Output the (x, y) coordinate of the center of the cell containing the given text.  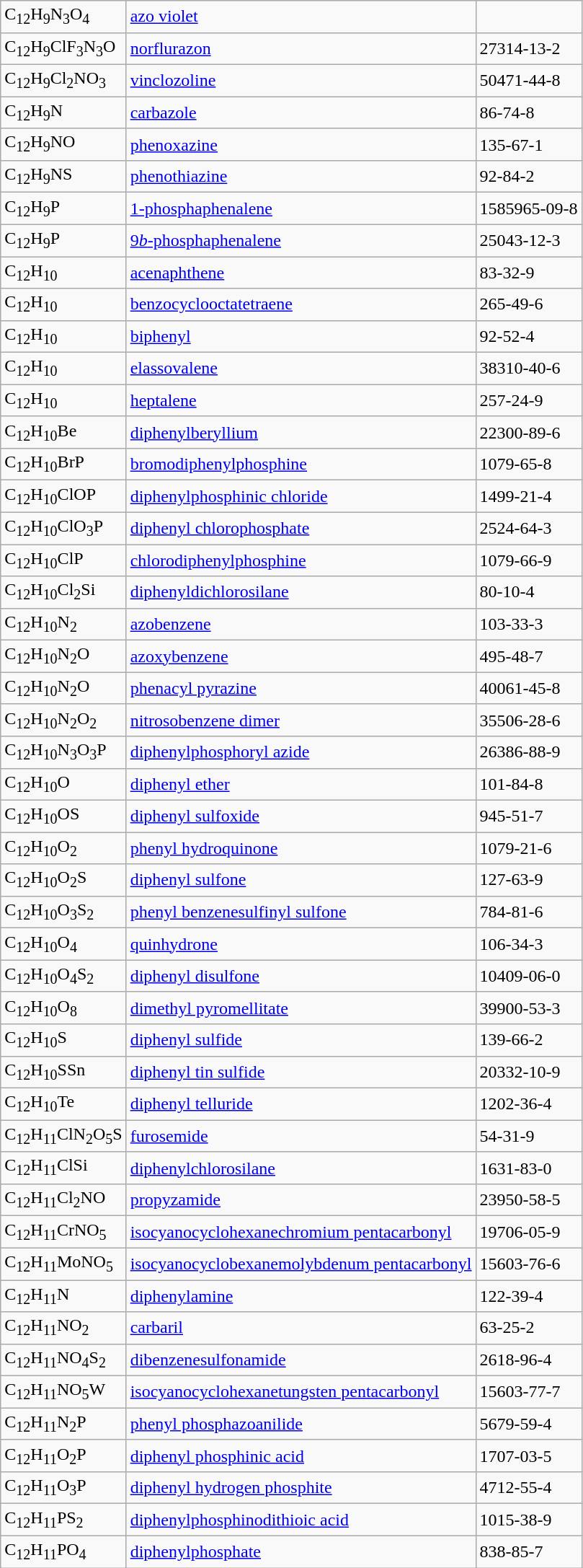
C12H9NS (63, 176)
C12H10OS (63, 816)
101-84-8 (529, 784)
C12H9ClF3N3O (63, 48)
784-81-6 (529, 912)
diphenyl telluride (301, 1104)
50471-44-8 (529, 80)
257-24-9 (529, 400)
92-84-2 (529, 176)
bromodiphenylphosphine (301, 464)
C12H10O4S2 (63, 976)
80-10-4 (529, 592)
106-34-3 (529, 944)
diphenyl sulfone (301, 880)
phenyl hydroquinone (301, 848)
C12H10Cl2Si (63, 592)
C12H11PS2 (63, 1520)
phenyl benzenesulfinyl sulfone (301, 912)
C12H11CrNO5 (63, 1232)
C12H10BrP (63, 464)
diphenylphosphate (301, 1551)
135-67-1 (529, 144)
C12H9Cl2NO3 (63, 80)
945-51-7 (529, 816)
19706-05-9 (529, 1232)
propyzamide (301, 1199)
dimethyl pyromellitate (301, 1008)
C12H10S (63, 1040)
15603-77-7 (529, 1392)
127-63-9 (529, 880)
C12H11ClSi (63, 1168)
2524-64-3 (529, 528)
1585965-09-8 (529, 208)
chlorodiphenylphosphine (301, 560)
diphenyl sulfoxide (301, 816)
diphenyl hydrogen phosphite (301, 1488)
isocyanocyclobexanemolybdenum pentacarbonyl (301, 1264)
1631-83-0 (529, 1168)
C12H10N2O2 (63, 720)
C12H10O2 (63, 848)
1499-21-4 (529, 496)
diphenylberyllium (301, 432)
20332-10-9 (529, 1072)
63-25-2 (529, 1328)
phenoxazine (301, 144)
C12H11N (63, 1295)
35506-28-6 (529, 720)
C12H11Cl2NO (63, 1199)
C12H9N (63, 113)
C12H10O (63, 784)
23950-58-5 (529, 1199)
495-48-7 (529, 656)
1707-03-5 (529, 1455)
azoxybenzene (301, 656)
C12H11NO2 (63, 1328)
C12H10O2S (63, 880)
C12H10Te (63, 1104)
elassovalene (301, 369)
norflurazon (301, 48)
C12H11NO4S2 (63, 1360)
phenothiazine (301, 176)
isocyanocyclohexanechromium pentacarbonyl (301, 1232)
22300-89-6 (529, 432)
26386-88-9 (529, 752)
265-49-6 (529, 304)
acenaphthene (301, 273)
10409-06-0 (529, 976)
phenacyl pyrazine (301, 688)
C12H11NO5W (63, 1392)
isocyanocyclohexanetungsten pentacarbonyl (301, 1392)
C12H10N3O3P (63, 752)
1079-21-6 (529, 848)
diphenyldichlorosilane (301, 592)
benzocyclooctatetraene (301, 304)
diphenylchlorosilane (301, 1168)
dibenzenesulfonamide (301, 1360)
C12H11MoNO5 (63, 1264)
C12H10O3S2 (63, 912)
4712-55-4 (529, 1488)
1202-36-4 (529, 1104)
carbazole (301, 113)
diphenyl tin sulfide (301, 1072)
diphenylphosphinodithioic acid (301, 1520)
1079-65-8 (529, 464)
1079-66-9 (529, 560)
vinclozoline (301, 80)
838-85-7 (529, 1551)
carbaril (301, 1328)
diphenylamine (301, 1295)
C12H10N2 (63, 624)
C12H10ClP (63, 560)
122-39-4 (529, 1295)
40061-45-8 (529, 688)
9b-phosphaphenalene (301, 240)
diphenyl disulfone (301, 976)
C12H10Be (63, 432)
2618-96-4 (529, 1360)
15603-76-6 (529, 1264)
nitrosobenzene dimer (301, 720)
quinhydrone (301, 944)
83-32-9 (529, 273)
27314-13-2 (529, 48)
C12H11N2P (63, 1424)
C12H11O2P (63, 1455)
diphenylphosphinic chloride (301, 496)
C12H10O4 (63, 944)
azobenzene (301, 624)
C12H10ClO3P (63, 528)
54-31-9 (529, 1136)
39900-53-3 (529, 1008)
C12H9N3O4 (63, 17)
C12H11ClN2O5S (63, 1136)
C12H10O8 (63, 1008)
biphenyl (301, 336)
diphenylphosphoryl azide (301, 752)
diphenyl chlorophosphate (301, 528)
5679-59-4 (529, 1424)
diphenyl ether (301, 784)
C12H10SSn (63, 1072)
38310-40-6 (529, 369)
92-52-4 (529, 336)
C12H11PO4 (63, 1551)
25043-12-3 (529, 240)
C12H11O3P (63, 1488)
heptalene (301, 400)
86-74-8 (529, 113)
1015-38-9 (529, 1520)
diphenyl sulfide (301, 1040)
139-66-2 (529, 1040)
furosemide (301, 1136)
phenyl phosphazoanilide (301, 1424)
diphenyl phosphinic acid (301, 1455)
1-phosphaphenalene (301, 208)
103-33-3 (529, 624)
C12H10ClOP (63, 496)
C12H9NO (63, 144)
azo violet (301, 17)
